Return (x, y) of the center of cell containing provided text 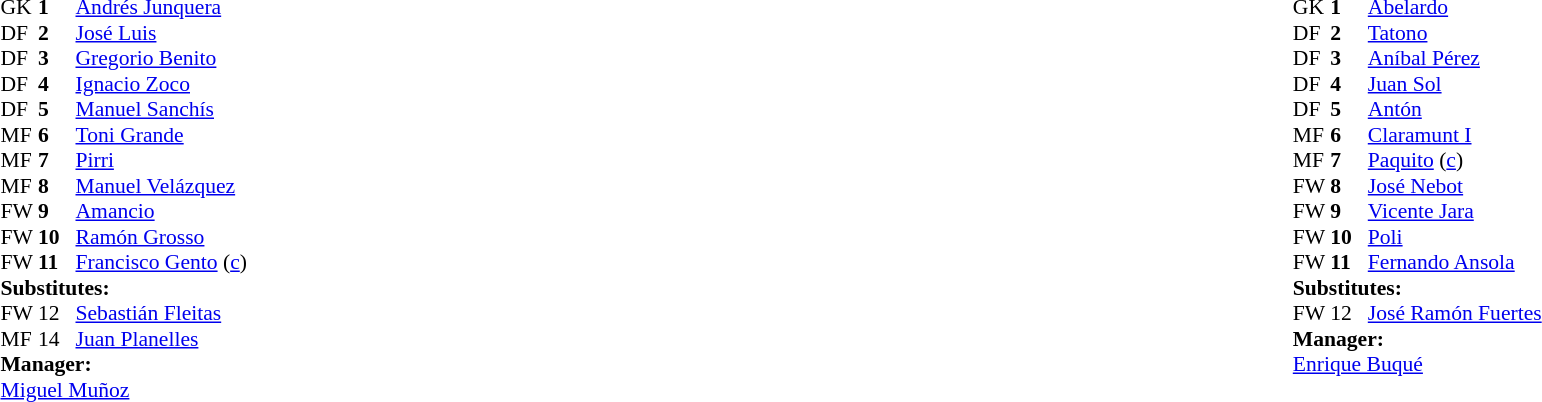
Gregorio Benito (162, 59)
José Luis (162, 33)
Fernando Ansola (1455, 263)
Enrique Buqué (1418, 365)
14 (57, 339)
Claramunt I (1455, 135)
Poli (1455, 237)
Juan Planelles (162, 339)
José Ramón Fuertes (1455, 313)
Antón (1455, 109)
Ramón Grosso (162, 237)
José Nebot (1455, 186)
Pirri (162, 161)
Toni Grande (162, 135)
Francisco Gento (c) (162, 263)
Vicente Jara (1455, 211)
Paquito (c) (1455, 161)
Manuel Sanchís (162, 109)
Manuel Velázquez (162, 186)
Tatono (1455, 33)
Juan Sol (1455, 84)
Aníbal Pérez (1455, 59)
Amancio (162, 211)
Sebastián Fleitas (162, 313)
Ignacio Zoco (162, 84)
